Extract the (x, y) coordinate from the center of the cell holding the provided text.  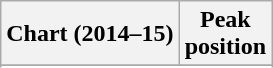
Peakposition (225, 34)
Chart (2014–15) (90, 34)
